From the cell containing the given text, extract its center point as [x, y] coordinate. 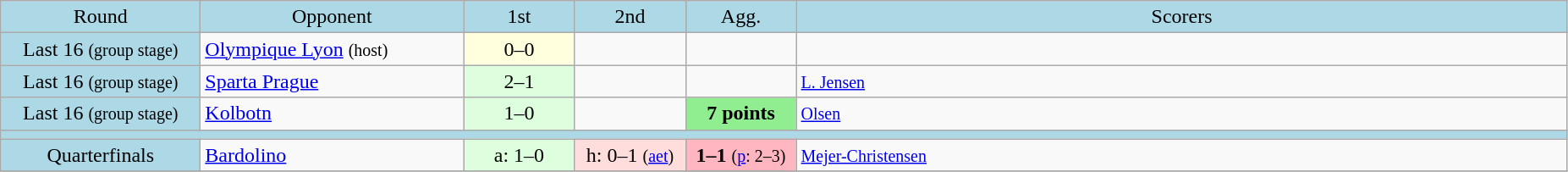
Kolbotn [332, 114]
Bardolino [332, 155]
Agg. [741, 17]
h: 0–1 (aet) [630, 155]
Quarterfinals [101, 155]
2–1 [520, 81]
Round [101, 17]
Sparta Prague [332, 81]
Scorers [1181, 17]
0–0 [520, 49]
Opponent [332, 17]
1st [520, 17]
1–0 [520, 114]
7 points [741, 114]
2nd [630, 17]
a: 1–0 [520, 155]
Olsen [1181, 114]
Olympique Lyon (host) [332, 49]
Mejer-Christensen [1181, 155]
L. Jensen [1181, 81]
1–1 (p: 2–3) [741, 155]
